Pinpoint the cell where the given text exists, returning its (x, y) midpoint coordinate. 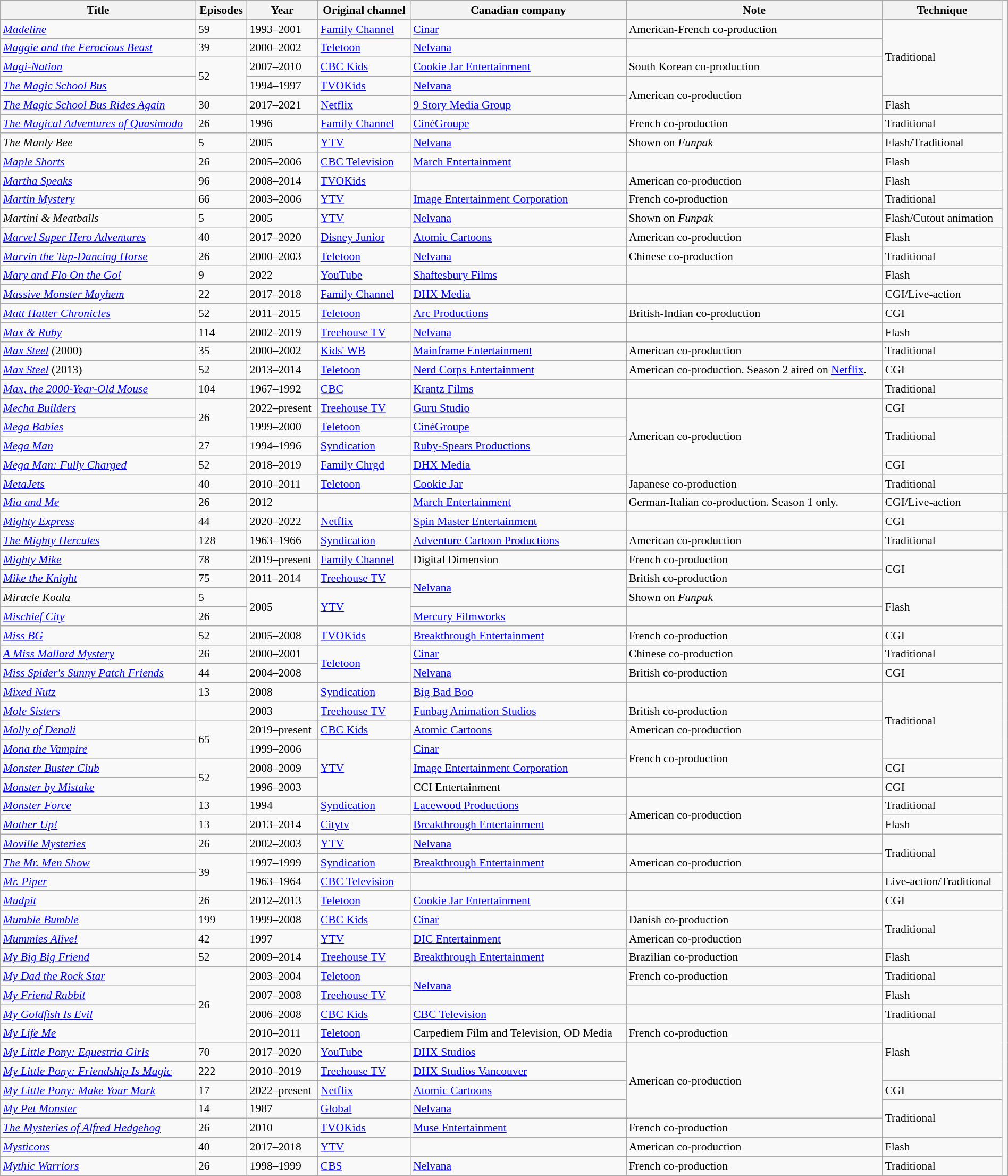
1994–1996 (282, 446)
Miracle Koala (98, 598)
My Little Pony: Equestria Girls (98, 1053)
A Miss Mallard Mystery (98, 654)
Massive Monster Mayhem (98, 295)
1994 (282, 806)
DHX Studios (518, 1053)
75 (221, 579)
Citytv (364, 825)
2000–2001 (282, 654)
1993–2001 (282, 29)
My Little Pony: Make Your Mark (98, 1090)
South Korean co-production (754, 67)
Ruby-Spears Productions (518, 446)
2007–2010 (282, 67)
Krantz Films (518, 389)
Moville Mysteries (98, 844)
Muse Entertainment (518, 1128)
2012–2013 (282, 901)
2003–2006 (282, 199)
114 (221, 332)
Episodes (221, 10)
9 (221, 276)
Max & Ruby (98, 332)
Japanese co-production (754, 484)
Kids' WB (364, 351)
Flash/Cutout animation (942, 219)
Madeline (98, 29)
Marvel Super Hero Adventures (98, 238)
Lacewood Productions (518, 806)
British-Indian co-production (754, 313)
17 (221, 1090)
35 (221, 351)
Molly of Denali (98, 730)
The Mysteries of Alfred Hedgehog (98, 1128)
2022 (282, 276)
Mainframe Entertainment (518, 351)
Nerd Corps Entertainment (518, 370)
Brazilian co-production (754, 957)
Max, the 2000-Year-Old Mouse (98, 389)
Flash/Traditional (942, 143)
66 (221, 199)
My Friend Rabbit (98, 996)
2003–2004 (282, 977)
Mother Up! (98, 825)
2003 (282, 711)
CBS (364, 1166)
Mia and Me (98, 503)
Magi-Nation (98, 67)
Martha Speaks (98, 181)
Funbag Animation Studios (518, 711)
My Pet Monster (98, 1109)
Mike the Knight (98, 579)
2008 (282, 693)
2005–2008 (282, 636)
42 (221, 939)
American-French co-production (754, 29)
Big Bad Boo (518, 693)
59 (221, 29)
1967–1992 (282, 389)
Title (98, 10)
2009–2014 (282, 957)
65 (221, 739)
Mona the Vampire (98, 749)
Mole Sisters (98, 711)
Canadian company (518, 10)
Mr. Piper (98, 882)
Danish co-production (754, 920)
Mixed Nutz (98, 693)
Mega Babies (98, 427)
The Magical Adventures of Quasimodo (98, 124)
Mercury Filmworks (518, 616)
2008–2014 (282, 181)
70 (221, 1053)
Note (754, 10)
2008–2009 (282, 768)
1999–2006 (282, 749)
Marvin the Tap-Dancing Horse (98, 256)
Guru Studio (518, 408)
1963–1964 (282, 882)
Global (364, 1109)
Mega Man (98, 446)
2010–2019 (282, 1071)
Adventure Cartoon Productions (518, 541)
Spin Master Entertainment (518, 522)
American co-production. Season 2 aired on Netflix. (754, 370)
2011–2015 (282, 313)
2018–2019 (282, 465)
1997 (282, 939)
1987 (282, 1109)
2007–2008 (282, 996)
Mega Man: Fully Charged (98, 465)
2002–2019 (282, 332)
MetaJets (98, 484)
2010 (282, 1128)
The Mr. Men Show (98, 863)
14 (221, 1109)
The Manly Bee (98, 143)
2006–2008 (282, 1014)
Monster Buster Club (98, 768)
Mumble Bumble (98, 920)
2011–2014 (282, 579)
199 (221, 920)
Live-action/Traditional (942, 882)
1996 (282, 124)
1997–1999 (282, 863)
Martin Mystery (98, 199)
My Big Big Friend (98, 957)
Cookie Jar (518, 484)
The Mighty Hercules (98, 541)
My Dad the Rock Star (98, 977)
2000–2003 (282, 256)
Martini & Meatballs (98, 219)
Mecha Builders (98, 408)
Monster by Mistake (98, 787)
2020–2022 (282, 522)
78 (221, 560)
DHX Studios Vancouver (518, 1071)
The Magic School Bus Rides Again (98, 105)
Original channel (364, 10)
2017–2021 (282, 105)
My Life Me (98, 1033)
German-Italian co-production. Season 1 only. (754, 503)
2002–2003 (282, 844)
Digital Dimension (518, 560)
27 (221, 446)
Year (282, 10)
Mary and Flo On the Go! (98, 276)
DIC Entertainment (518, 939)
Carpediem Film and Television, OD Media (518, 1033)
Monster Force (98, 806)
1963–1966 (282, 541)
9 Story Media Group (518, 105)
22 (221, 295)
Mighty Express (98, 522)
Max Steel (2000) (98, 351)
1998–1999 (282, 1166)
Technique (942, 10)
Mummies Alive! (98, 939)
1994–1997 (282, 86)
Family Chrgd (364, 465)
The Magic School Bus (98, 86)
128 (221, 541)
104 (221, 389)
Shaftesbury Films (518, 276)
96 (221, 181)
Miss BG (98, 636)
Arc Productions (518, 313)
Mysticons (98, 1147)
Mighty Mike (98, 560)
Mischief City (98, 616)
222 (221, 1071)
Maggie and the Ferocious Beast (98, 48)
Matt Hatter Chronicles (98, 313)
30 (221, 105)
2005–2006 (282, 162)
1999–2000 (282, 427)
Miss Spider's Sunny Patch Friends (98, 673)
Disney Junior (364, 238)
1996–2003 (282, 787)
2004–2008 (282, 673)
Maple Shorts (98, 162)
2012 (282, 503)
1999–2008 (282, 920)
CBC (364, 389)
My Little Pony: Friendship Is Magic (98, 1071)
My Goldfish Is Evil (98, 1014)
Max Steel (2013) (98, 370)
Mudpit (98, 901)
CCI Entertainment (518, 787)
Mythic Warriors (98, 1166)
